Capture the cell that displays the provided text and extract its [X, Y] central coordinate. 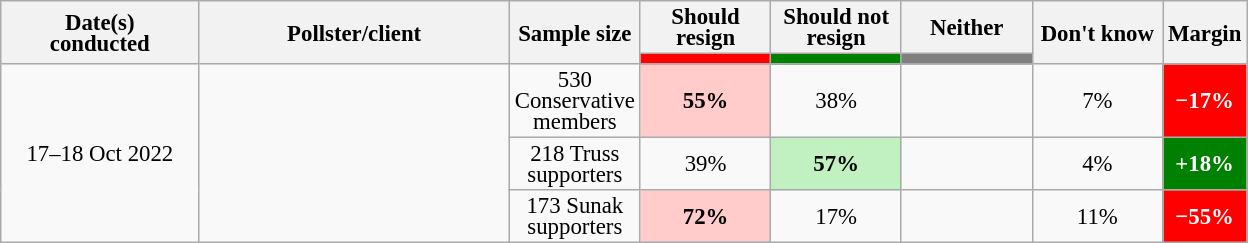
Margin [1205, 32]
−55% [1205, 216]
17–18 Oct 2022 [100, 154]
55% [706, 101]
+18% [1205, 164]
Sample size [574, 32]
38% [836, 101]
57% [836, 164]
17% [836, 216]
Date(s)conducted [100, 32]
Neither [966, 28]
173 Sunak supporters [574, 216]
Should not resign [836, 28]
Pollster/client [354, 32]
Should resign [706, 28]
218 Truss supporters [574, 164]
11% [1098, 216]
530 Conservative members [574, 101]
72% [706, 216]
−17% [1205, 101]
39% [706, 164]
Don't know [1098, 32]
7% [1098, 101]
4% [1098, 164]
